Scan for the cell matching the given text and deliver its (X, Y) coordinate at center. 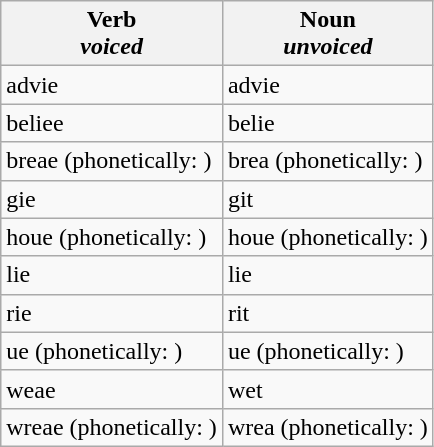
git (328, 199)
rit (328, 313)
Verbvoiced (112, 34)
wreae (phonetically: ) (112, 427)
gie (112, 199)
rie (112, 313)
brea (phonetically: ) (328, 161)
belie (328, 123)
wrea (phonetically: ) (328, 427)
breae (phonetically: ) (112, 161)
wet (328, 389)
weae (112, 389)
beliee (112, 123)
Noununvoiced (328, 34)
